Determine the (x, y) coordinate at the center of the cell enclosing the given text.  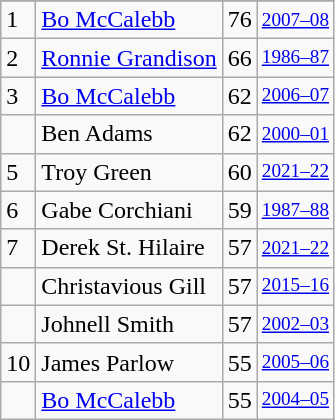
2005–06 (295, 362)
1987–88 (295, 210)
10 (18, 362)
Ben Adams (129, 134)
2004–05 (295, 400)
2 (18, 58)
1 (18, 20)
2002–03 (295, 324)
66 (240, 58)
Gabe Corchiani (129, 210)
2000–01 (295, 134)
3 (18, 96)
Ronnie Grandison (129, 58)
Johnell Smith (129, 324)
2006–07 (295, 96)
Christavious Gill (129, 286)
5 (18, 172)
2015–16 (295, 286)
1986–87 (295, 58)
59 (240, 210)
James Parlow (129, 362)
7 (18, 248)
6 (18, 210)
76 (240, 20)
2007–08 (295, 20)
Troy Green (129, 172)
Derek St. Hilaire (129, 248)
60 (240, 172)
